Capture the cell that displays the provided text and extract its [X, Y] central coordinate. 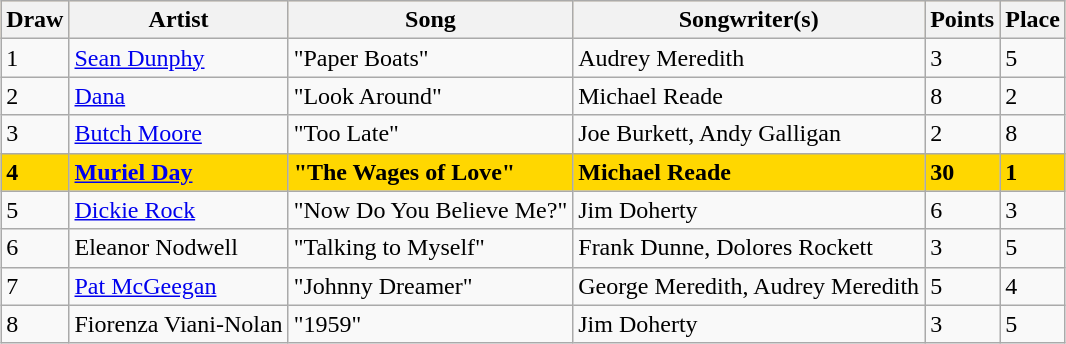
Frank Dunne, Dolores Rockett [749, 248]
Joe Burkett, Andy Galligan [749, 134]
"Johnny Dreamer" [430, 286]
Song [430, 20]
Sean Dunphy [178, 58]
"Paper Boats" [430, 58]
"Now Do You Believe Me?" [430, 210]
Place [1033, 20]
Artist [178, 20]
"Talking to Myself" [430, 248]
7 [35, 286]
30 [962, 172]
"1959" [430, 324]
Butch Moore [178, 134]
Dana [178, 96]
Audrey Meredith [749, 58]
"Too Late" [430, 134]
Fiorenza Viani-Nolan [178, 324]
Muriel Day [178, 172]
"Look Around" [430, 96]
Songwriter(s) [749, 20]
George Meredith, Audrey Meredith [749, 286]
Dickie Rock [178, 210]
Eleanor Nodwell [178, 248]
Draw [35, 20]
Points [962, 20]
Pat McGeegan [178, 286]
"The Wages of Love" [430, 172]
